Return the [x, y] coordinate for the center point of the cell that contains the specified text.  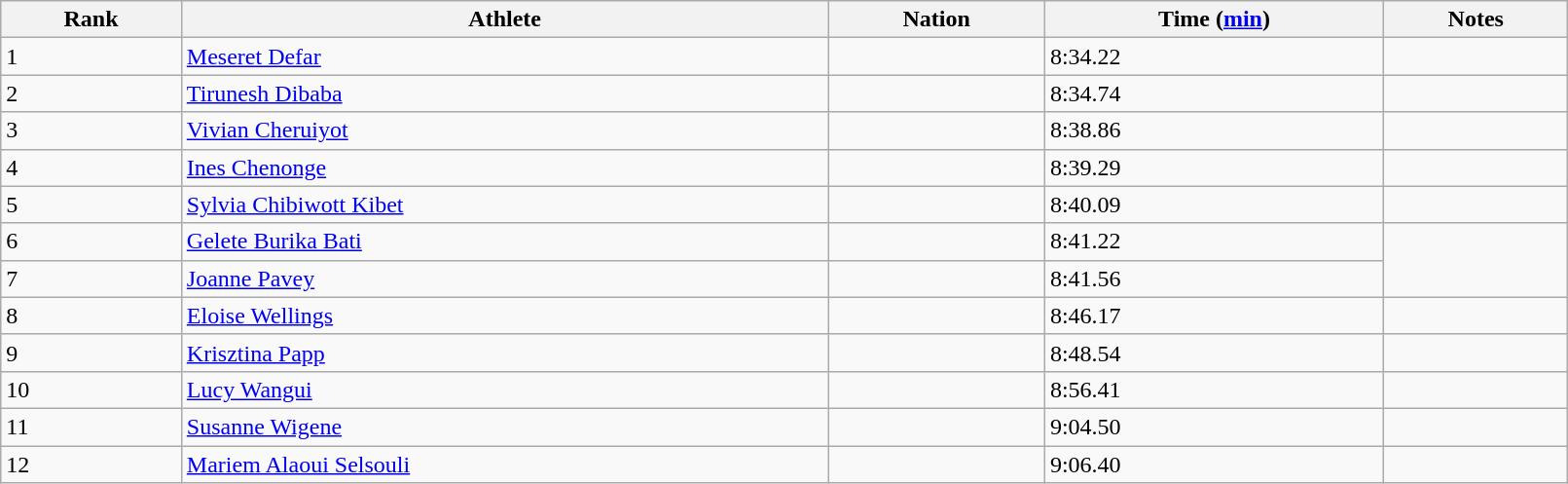
10 [91, 390]
Ines Chenonge [504, 168]
8:34.74 [1214, 93]
Tirunesh Dibaba [504, 93]
9:06.40 [1214, 465]
7 [91, 279]
12 [91, 465]
8:56.41 [1214, 390]
Lucy Wangui [504, 390]
6 [91, 242]
Time (min) [1214, 19]
Rank [91, 19]
Joanne Pavey [504, 279]
2 [91, 93]
9 [91, 353]
Krisztina Papp [504, 353]
5 [91, 205]
Sylvia Chibiwott Kibet [504, 205]
8:34.22 [1214, 56]
Nation [936, 19]
9:04.50 [1214, 427]
Gelete Burika Bati [504, 242]
Meseret Defar [504, 56]
4 [91, 168]
8:40.09 [1214, 205]
8:38.86 [1214, 130]
Notes [1476, 19]
8:39.29 [1214, 168]
8:41.56 [1214, 279]
3 [91, 130]
Athlete [504, 19]
8:41.22 [1214, 242]
11 [91, 427]
8:46.17 [1214, 316]
8:48.54 [1214, 353]
Susanne Wigene [504, 427]
1 [91, 56]
Eloise Wellings [504, 316]
Vivian Cheruiyot [504, 130]
Mariem Alaoui Selsouli [504, 465]
8 [91, 316]
